Scan for the cell matching the given text and deliver its [X, Y] coordinate at center. 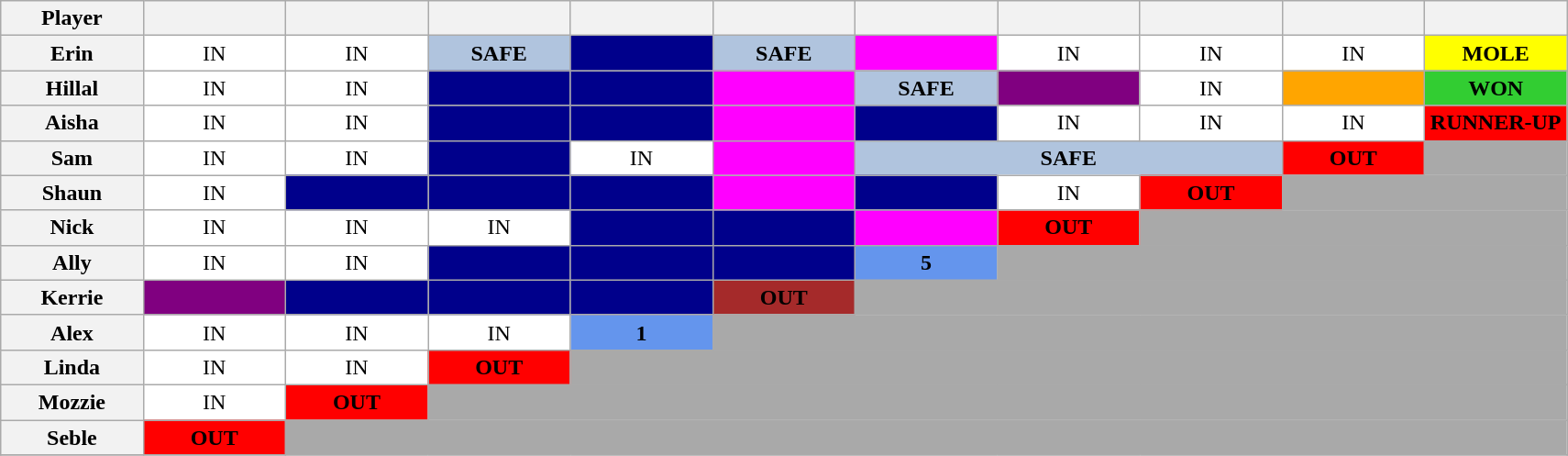
Sam [72, 158]
Shaun [72, 193]
WON [1495, 88]
Alex [72, 332]
Seble [72, 438]
1 [642, 332]
5 [926, 262]
Player [72, 18]
MOLE [1495, 53]
Linda [72, 367]
Ally [72, 262]
Nick [72, 228]
RUNNER-UP [1495, 123]
Erin [72, 53]
Kerrie [72, 297]
Hillal [72, 88]
Aisha [72, 123]
Mozzie [72, 402]
